Provide the (x, y) coordinate of the cell's center where the given text is located.  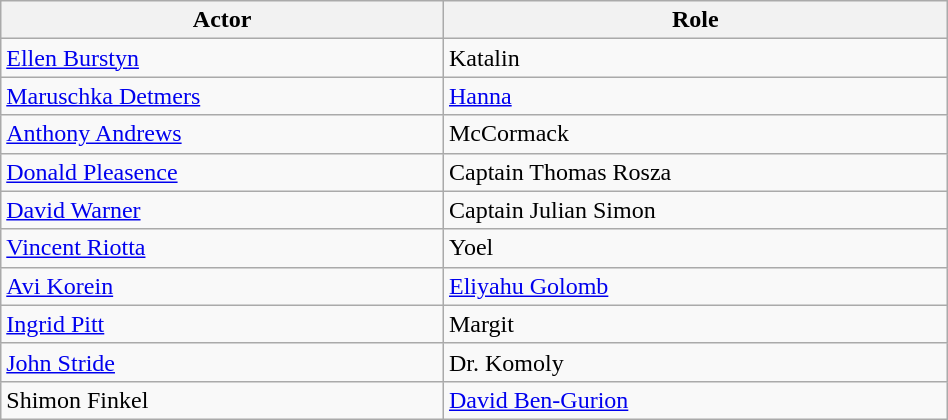
Captain Thomas Rosza (695, 172)
John Stride (222, 362)
Hanna (695, 96)
Yoel (695, 248)
Anthony Andrews (222, 134)
Margit (695, 324)
Katalin (695, 58)
Donald Pleasence (222, 172)
Eliyahu Golomb (695, 286)
Vincent Riotta (222, 248)
Dr. Komoly (695, 362)
Actor (222, 20)
Shimon Finkel (222, 400)
Maruschka Detmers (222, 96)
Captain Julian Simon (695, 210)
Ingrid Pitt (222, 324)
David Ben-Gurion (695, 400)
Ellen Burstyn (222, 58)
McCormack (695, 134)
Role (695, 20)
David Warner (222, 210)
Avi Korein (222, 286)
